Determine the (x, y) coordinate at the center of the cell enclosing the given text.  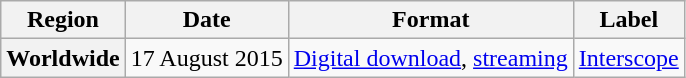
Region (63, 20)
Format (430, 20)
Label (628, 20)
Interscope (628, 58)
Digital download, streaming (430, 58)
17 August 2015 (206, 58)
Worldwide (63, 58)
Date (206, 20)
